Provide the [x, y] coordinate of the cell's center where the given text is located.  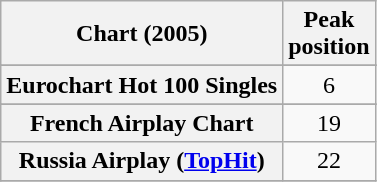
Eurochart Hot 100 Singles [142, 85]
Russia Airplay (TopHit) [142, 161]
French Airplay Chart [142, 123]
22 [329, 161]
6 [329, 85]
19 [329, 123]
Peakposition [329, 34]
Chart (2005) [142, 34]
